Provide the (X, Y) coordinate of the cell's center where the given text is located.  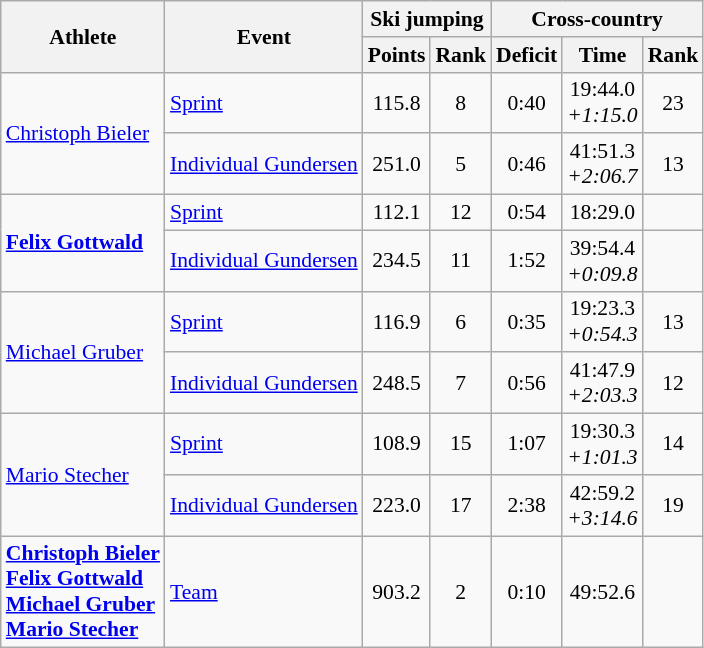
49:52.6 (602, 592)
19:44.0 +1:15.0 (602, 102)
19:30.3 +1:01.3 (602, 444)
Felix Gottwald (83, 244)
Christoph BielerFelix GottwaldMichael GruberMario Stecher (83, 592)
Cross-country (597, 19)
15 (460, 444)
251.0 (397, 164)
19 (674, 506)
248.5 (397, 384)
0:46 (526, 164)
2:38 (526, 506)
1:07 (526, 444)
Ski jumping (427, 19)
39:54.4 +0:09.8 (602, 260)
0:10 (526, 592)
1:52 (526, 260)
Christoph Bieler (83, 133)
23 (674, 102)
2 (460, 592)
Time (602, 55)
6 (460, 322)
Michael Gruber (83, 352)
42:59.2 +3:14.6 (602, 506)
115.8 (397, 102)
19:23.3 +0:54.3 (602, 322)
0:56 (526, 384)
223.0 (397, 506)
112.1 (397, 213)
108.9 (397, 444)
903.2 (397, 592)
Points (397, 55)
8 (460, 102)
11 (460, 260)
0:54 (526, 213)
5 (460, 164)
Athlete (83, 36)
Event (264, 36)
Deficit (526, 55)
7 (460, 384)
41:51.3 +2:06.7 (602, 164)
0:40 (526, 102)
116.9 (397, 322)
41:47.9 +2:03.3 (602, 384)
17 (460, 506)
14 (674, 444)
234.5 (397, 260)
0:35 (526, 322)
Mario Stecher (83, 475)
18:29.0 (602, 213)
Team (264, 592)
